Output the (X, Y) coordinate of the center of the cell containing the given text.  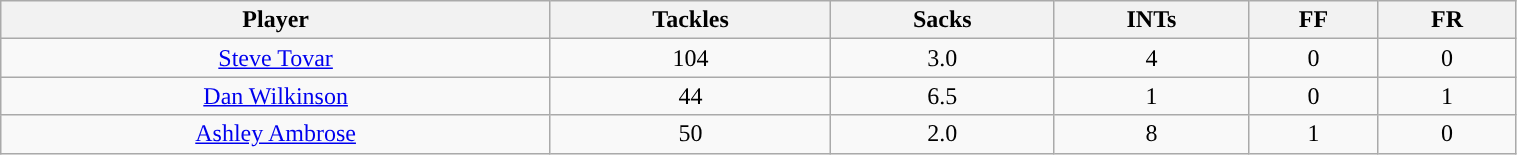
Player (276, 20)
8 (1152, 134)
Steve Tovar (276, 58)
50 (690, 134)
44 (690, 96)
4 (1152, 58)
104 (690, 58)
FR (1447, 20)
3.0 (942, 58)
INTs (1152, 20)
Sacks (942, 20)
Dan Wilkinson (276, 96)
6.5 (942, 96)
2.0 (942, 134)
Tackles (690, 20)
Ashley Ambrose (276, 134)
FF (1314, 20)
